Output the [X, Y] coordinate of the center of the cell containing the given text.  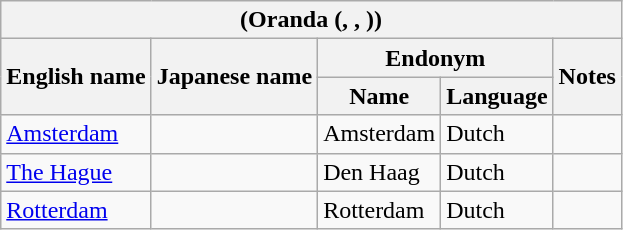
The Hague [76, 172]
Notes [587, 77]
Japanese name [234, 77]
(Oranda (, , )) [312, 20]
Language [497, 96]
Name [380, 96]
Endonym [436, 58]
English name [76, 77]
Den Haag [380, 172]
